Output the [x, y] coordinate of the center of the cell containing the given text.  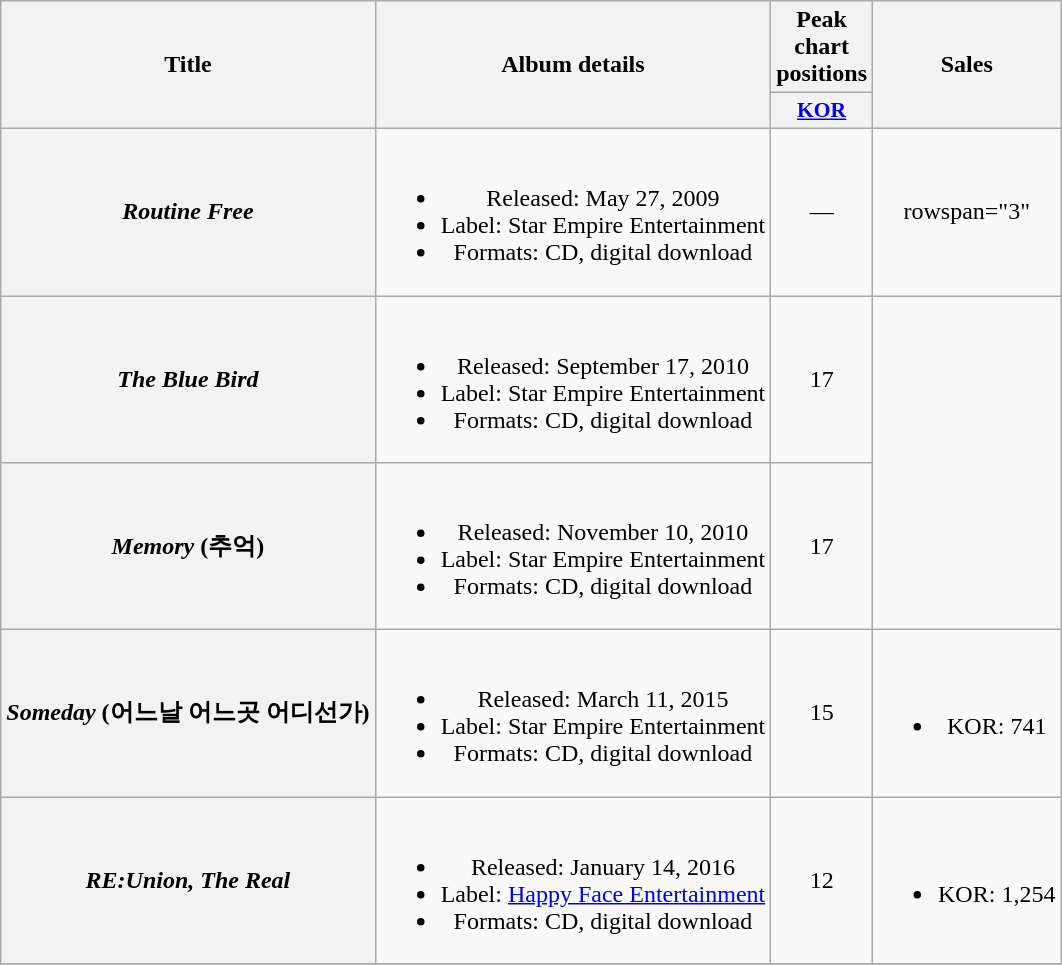
Someday (어느날 어느곳 어디선가) [188, 714]
Released: May 27, 2009Label: Star Empire EntertainmentFormats: CD, digital download [573, 212]
RE:Union, The Real [188, 880]
15 [822, 714]
Released: September 17, 2010Label: Star Empire EntertainmentFormats: CD, digital download [573, 380]
12 [822, 880]
Released: January 14, 2016Label: Happy Face EntertainmentFormats: CD, digital download [573, 880]
rowspan="3" [967, 212]
Released: March 11, 2015Label: Star Empire EntertainmentFormats: CD, digital download [573, 714]
— [822, 212]
Released: November 10, 2010Label: Star Empire EntertainmentFormats: CD, digital download [573, 546]
KOR: 1,254 [967, 880]
Title [188, 65]
Peak chart positions [822, 47]
Sales [967, 65]
The Blue Bird [188, 380]
KOR: 741 [967, 714]
Album details [573, 65]
KOR [822, 111]
Memory (추억) [188, 546]
Routine Free [188, 212]
